Pinpoint the cell where the given text exists, returning its [x, y] midpoint coordinate. 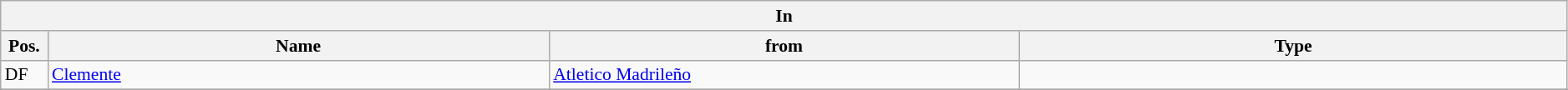
In [784, 16]
Name [298, 46]
Pos. [24, 46]
Type [1293, 46]
DF [24, 75]
Atletico Madrileño [784, 75]
from [784, 46]
Clemente [298, 75]
